Provide the (x, y) coordinate of the cell's center where the given text is located.  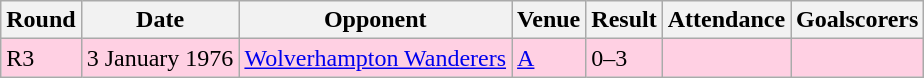
Attendance (726, 20)
R3 (41, 58)
Result (624, 20)
Opponent (376, 20)
Round (41, 20)
Goalscorers (858, 20)
Wolverhampton Wanderers (376, 58)
A (549, 58)
Date (160, 20)
0–3 (624, 58)
Venue (549, 20)
3 January 1976 (160, 58)
